Return the [x, y] coordinate for the center point of the cell that contains the specified text.  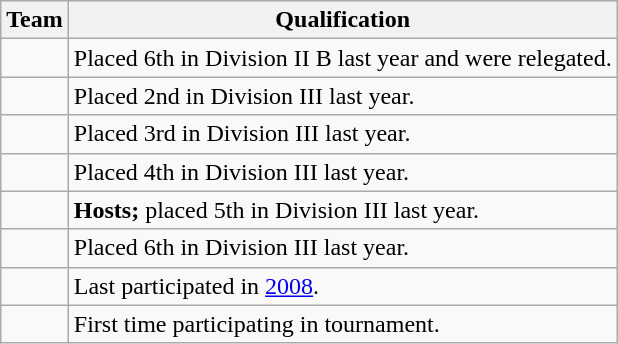
Placed 3rd in Division III last year. [342, 134]
First time participating in tournament. [342, 324]
Placed 2nd in Division III last year. [342, 96]
Qualification [342, 20]
Placed 6th in Division II B last year and were relegated. [342, 58]
Last participated in 2008. [342, 286]
Team [35, 20]
Placed 4th in Division III last year. [342, 172]
Placed 6th in Division III last year. [342, 248]
Hosts; placed 5th in Division III last year. [342, 210]
